Identify which cell holds the provided text, then report its [X, Y] central coordinate. 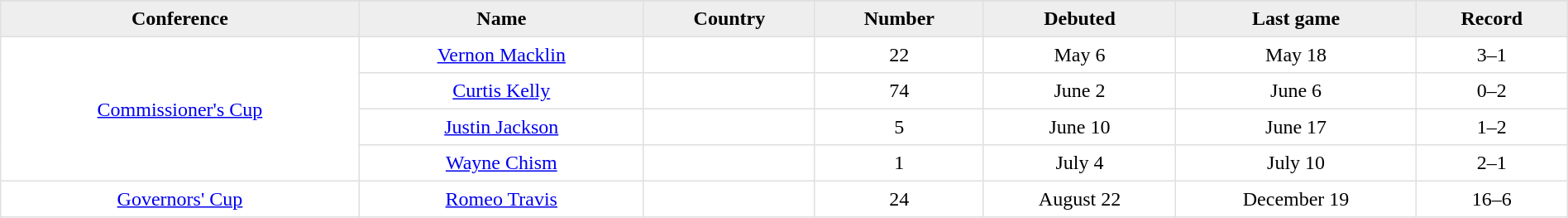
74 [899, 91]
1–2 [1492, 127]
16–6 [1492, 199]
Country [729, 19]
June 2 [1079, 91]
Name [501, 19]
Conference [180, 19]
June 6 [1297, 91]
Justin Jackson [501, 127]
Wayne Chism [501, 163]
24 [899, 199]
2–1 [1492, 163]
Number [899, 19]
0–2 [1492, 91]
May 18 [1297, 55]
July 10 [1297, 163]
June 10 [1079, 127]
Curtis Kelly [501, 91]
August 22 [1079, 199]
22 [899, 55]
Romeo Travis [501, 199]
Debuted [1079, 19]
June 17 [1297, 127]
Record [1492, 19]
3–1 [1492, 55]
Vernon Macklin [501, 55]
July 4 [1079, 163]
December 19 [1297, 199]
Governors' Cup [180, 199]
1 [899, 163]
5 [899, 127]
Last game [1297, 19]
Commissioner's Cup [180, 109]
May 6 [1079, 55]
